Find where the given text appears and provide that cell's center as (x, y) coordinate. 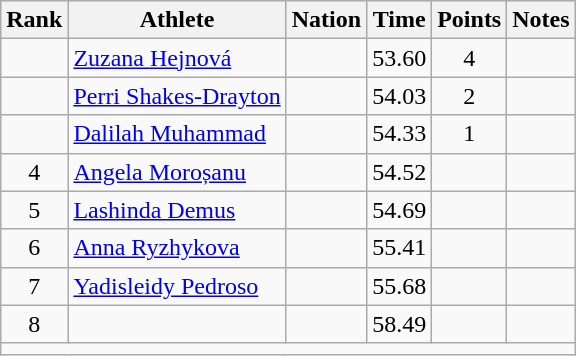
Perri Shakes-Drayton (177, 96)
Rank (34, 20)
6 (34, 248)
58.49 (400, 324)
2 (470, 96)
Yadisleidy Pedroso (177, 286)
55.41 (400, 248)
55.68 (400, 286)
Angela Moroșanu (177, 172)
54.69 (400, 210)
Anna Ryzhykova (177, 248)
Time (400, 20)
Nation (326, 20)
Athlete (177, 20)
8 (34, 324)
5 (34, 210)
Notes (541, 20)
54.03 (400, 96)
53.60 (400, 58)
1 (470, 134)
Dalilah Muhammad (177, 134)
Lashinda Demus (177, 210)
54.33 (400, 134)
54.52 (400, 172)
Zuzana Hejnová (177, 58)
7 (34, 286)
Points (470, 20)
